Provide the (X, Y) coordinate of the cell's center where the given text is located.  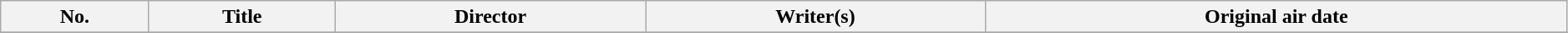
Director (491, 17)
Original air date (1276, 17)
Writer(s) (815, 17)
Title (242, 17)
No. (75, 17)
